Detect which cell encompasses the target text, then output its [x, y] center coordinate. 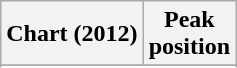
Peakposition [189, 34]
Chart (2012) [72, 34]
